Search for the cell housing the specified text and yield its [x, y] center coordinate. 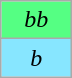
b [36, 58]
bb [36, 20]
